Return [x, y] of the center of cell containing provided text 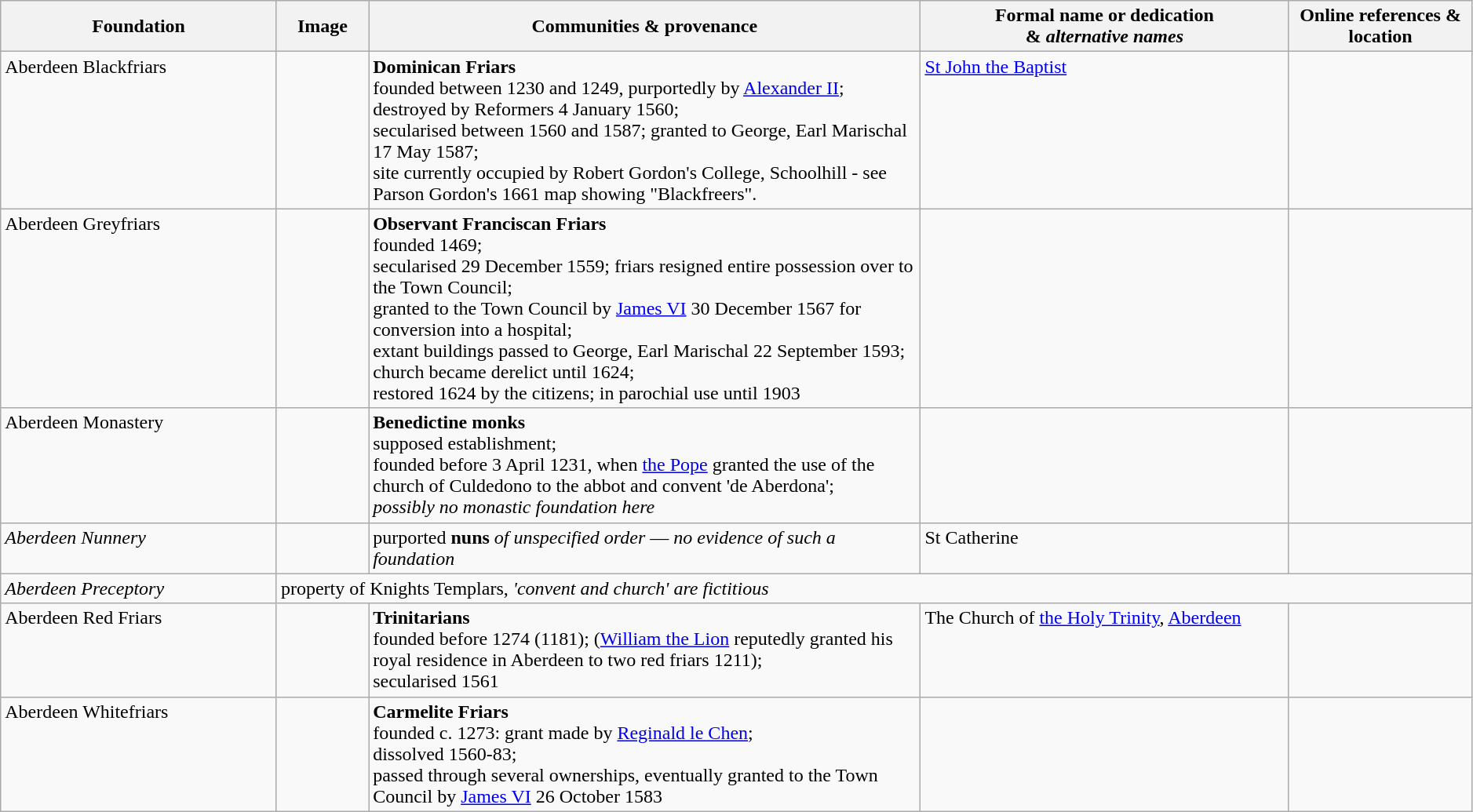
St Catherine [1105, 548]
St John the Baptist [1105, 130]
Communities & provenance [645, 27]
Aberdeen Whitefriars [139, 754]
purported nuns of unspecified order — no evidence of such a foundation [645, 548]
Trinitariansfounded before 1274 (1181); (William the Lion reputedly granted his royal residence in Aberdeen to two red friars 1211);secularised 1561 [645, 650]
Aberdeen Red Friars [139, 650]
Foundation [139, 27]
Aberdeen Greyfriars [139, 308]
Aberdeen Nunnery [139, 548]
Online references & location [1380, 27]
Aberdeen Preceptory [139, 588]
Aberdeen Blackfriars [139, 130]
Aberdeen Monastery [139, 465]
Formal name or dedication & alternative names [1105, 27]
Image [322, 27]
The Church of the Holy Trinity, Aberdeen [1105, 650]
property of Knights Templars, 'convent and church' are fictitious [874, 588]
